Locate the cell with the specified text and output its [x, y] center coordinate. 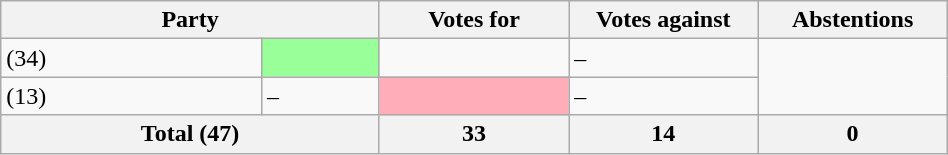
0 [852, 134]
(34) [132, 58]
Votes for [474, 20]
14 [664, 134]
Votes against [664, 20]
Total (47) [190, 134]
33 [474, 134]
Party [190, 20]
(13) [132, 96]
Abstentions [852, 20]
